For the text-containing cell, return its midpoint in (X, Y) coordinate format. 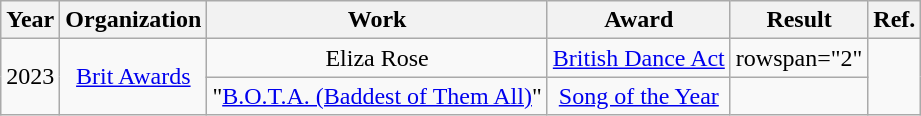
Song of the Year (638, 96)
"B.O.T.A. (Baddest of Them All)" (377, 96)
rowspan="2" (799, 58)
British Dance Act (638, 58)
Eliza Rose (377, 58)
2023 (30, 77)
Work (377, 20)
Ref. (894, 20)
Award (638, 20)
Year (30, 20)
Brit Awards (134, 77)
Organization (134, 20)
Result (799, 20)
